Pinpoint the cell where the given text exists, returning its (X, Y) midpoint coordinate. 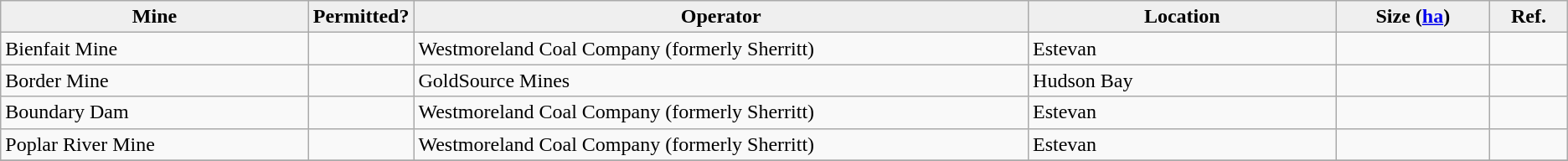
Bienfait Mine (155, 49)
Boundary Dam (155, 112)
Poplar River Mine (155, 144)
GoldSource Mines (721, 80)
Border Mine (155, 80)
Operator (721, 17)
Hudson Bay (1183, 80)
Size (ha) (1413, 17)
Mine (155, 17)
Location (1183, 17)
Ref. (1529, 17)
Permitted? (361, 17)
